Return [x, y] of the center of cell containing provided text 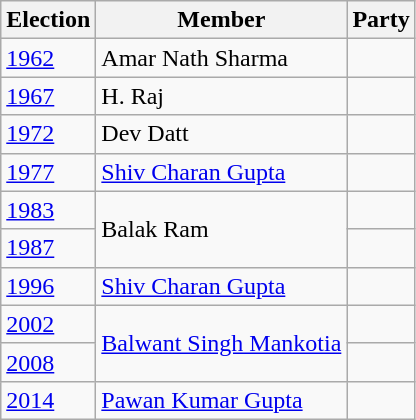
1987 [48, 248]
1962 [48, 58]
Balak Ram [222, 229]
2002 [48, 324]
Dev Datt [222, 134]
Balwant Singh Mankotia [222, 343]
2014 [48, 400]
1967 [48, 96]
Election [48, 20]
2008 [48, 362]
1977 [48, 172]
Amar Nath Sharma [222, 58]
1996 [48, 286]
1972 [48, 134]
1983 [48, 210]
Pawan Kumar Gupta [222, 400]
Member [222, 20]
Party [381, 20]
H. Raj [222, 96]
